Determine the [X, Y] coordinate at the center of the cell enclosing the given text.  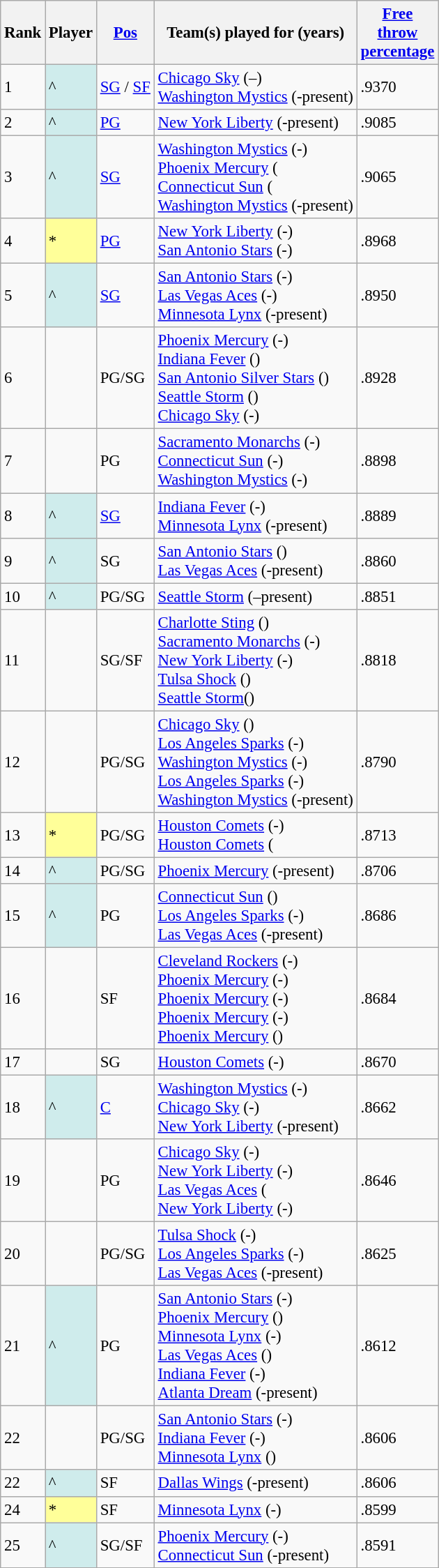
Chicago Sky (-)New York Liberty (-)Las Vegas Aces (New York Liberty (-) [255, 1180]
.8670 [397, 1062]
.8950 [397, 296]
New York Liberty (-)San Antonio Stars (-) [255, 241]
11 [23, 660]
Phoenix Mercury (-present) [255, 870]
San Antonio Stars (-)Phoenix Mercury ()Minnesota Lynx (-)Las Vegas Aces ()Indiana Fever (-)Atlanta Dream (-present) [255, 1346]
.9085 [397, 123]
SG / SF [125, 88]
Charlotte Sting ()Sacramento Monarchs (-)New York Liberty (-)Tulsa Shock ()Seattle Storm() [255, 660]
Rank [23, 33]
15 [23, 916]
2 [23, 123]
13 [23, 836]
Houston Comets (-)Houston Comets ( [255, 836]
16 [23, 998]
.8612 [397, 1346]
.8889 [397, 516]
San Antonio Stars (-)Las Vegas Aces (-)Minnesota Lynx (-present) [255, 296]
.8851 [397, 596]
7 [23, 461]
.8713 [397, 836]
.9065 [397, 177]
Phoenix Mercury (-)Indiana Fever ()San Antonio Silver Stars ()Seattle Storm ()Chicago Sky (-) [255, 379]
Dallas Wings (-present) [255, 1484]
Minnesota Lynx (-) [255, 1509]
.8706 [397, 870]
17 [23, 1062]
.8898 [397, 461]
Player [71, 33]
20 [23, 1254]
Chicago Sky ()Los Angeles Sparks (-)Washington Mystics (-)Los Angeles Sparks (-)Washington Mystics (-present) [255, 762]
14 [23, 870]
12 [23, 762]
24 [23, 1509]
Pos [125, 33]
.8818 [397, 660]
.8860 [397, 561]
8 [23, 516]
.8625 [397, 1254]
Team(s) played for (years) [255, 33]
.8686 [397, 916]
18 [23, 1108]
Sacramento Monarchs (-)Connecticut Sun (-)Washington Mystics (-) [255, 461]
.9370 [397, 88]
3 [23, 177]
.8968 [397, 241]
4 [23, 241]
.8684 [397, 998]
.8599 [397, 1509]
21 [23, 1346]
San Antonio Stars ()Las Vegas Aces (-present) [255, 561]
Houston Comets (-) [255, 1062]
Washington Mystics (-)Chicago Sky (-)New York Liberty (-present) [255, 1108]
9 [23, 561]
Washington Mystics (-)Phoenix Mercury ( Connecticut Sun (Washington Mystics (-present) [255, 177]
New York Liberty (-present) [255, 123]
1 [23, 88]
Tulsa Shock (-)Los Angeles Sparks (-)Las Vegas Aces (-present) [255, 1254]
Seattle Storm (–present) [255, 596]
10 [23, 596]
5 [23, 296]
Chicago Sky (–)Washington Mystics (-present) [255, 88]
.8662 [397, 1108]
San Antonio Stars (-)Indiana Fever (-)Minnesota Lynx () [255, 1438]
Connecticut Sun ()Los Angeles Sparks (-)Las Vegas Aces (-present) [255, 916]
.8928 [397, 379]
Freethrowpercentage [397, 33]
6 [23, 379]
Cleveland Rockers (-)Phoenix Mercury (-)Phoenix Mercury (-)Phoenix Mercury (-)Phoenix Mercury () [255, 998]
Indiana Fever (-)Minnesota Lynx (-present) [255, 516]
.8646 [397, 1180]
C [125, 1108]
.8790 [397, 762]
.8591 [397, 1546]
25 [23, 1546]
Phoenix Mercury (-)Connecticut Sun (-present) [255, 1546]
19 [23, 1180]
